Determine the [x, y] coordinate at the center of the cell enclosing the given text.  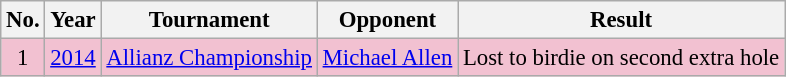
Lost to birdie on second extra hole [622, 58]
1 [23, 58]
Michael Allen [387, 58]
Tournament [209, 20]
No. [23, 20]
2014 [73, 58]
Result [622, 20]
Year [73, 20]
Allianz Championship [209, 58]
Opponent [387, 20]
